For the text-containing cell, return its midpoint in (X, Y) coordinate format. 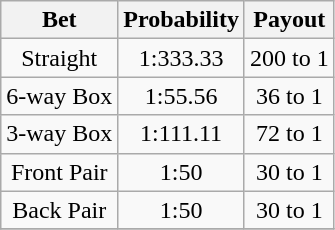
Bet (60, 20)
Straight (60, 58)
1:55.56 (182, 96)
Payout (289, 20)
3-way Box (60, 134)
Back Pair (60, 210)
72 to 1 (289, 134)
1:111.11 (182, 134)
36 to 1 (289, 96)
6-way Box (60, 96)
1:333.33 (182, 58)
Front Pair (60, 172)
Probability (182, 20)
200 to 1 (289, 58)
